Output the [x, y] coordinate of the center of the cell containing the given text.  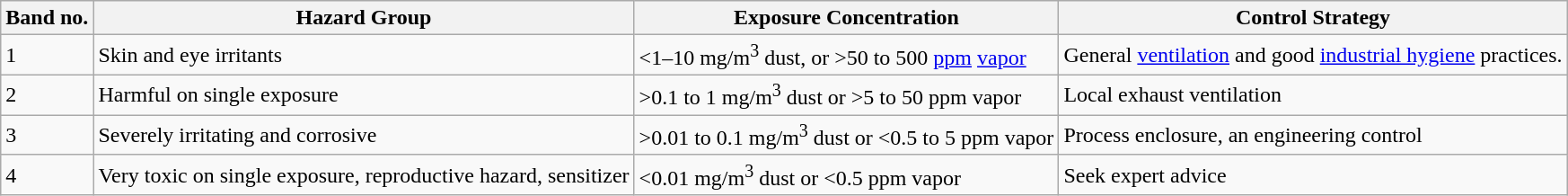
<0.01 mg/m3 dust or <0.5 ppm vapor [846, 174]
1 [47, 56]
Band no. [47, 18]
Severely irritating and corrosive [364, 135]
Harmful on single exposure [364, 95]
General ventilation and good industrial hygiene practices. [1313, 56]
Hazard Group [364, 18]
Local exhaust ventilation [1313, 95]
Seek expert advice [1313, 174]
>0.01 to 0.1 mg/m3 dust or <0.5 to 5 ppm vapor [846, 135]
2 [47, 95]
Very toxic on single exposure, reproductive hazard, sensitizer [364, 174]
Skin and eye irritants [364, 56]
Exposure Concentration [846, 18]
Control Strategy [1313, 18]
Process enclosure, an engineering control [1313, 135]
<1–10 mg/m3 dust, or >50 to 500 ppm vapor [846, 56]
4 [47, 174]
>0.1 to 1 mg/m3 dust or >5 to 50 ppm vapor [846, 95]
3 [47, 135]
